Search for the cell housing the specified text and yield its (X, Y) center coordinate. 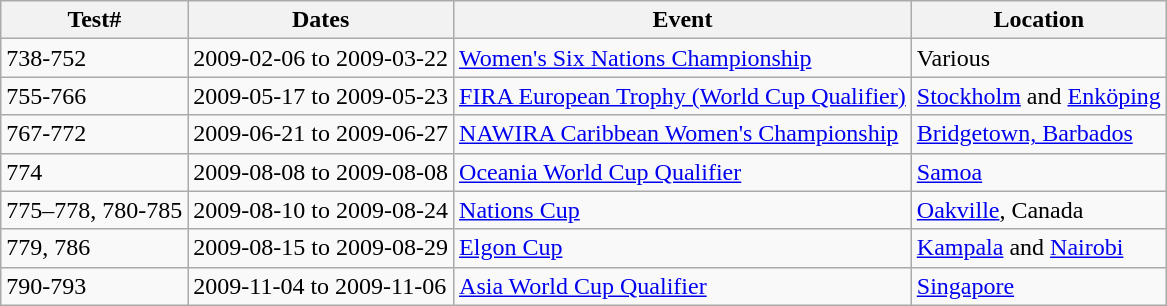
2009-05-17 to 2009-05-23 (321, 96)
2009-02-06 to 2009-03-22 (321, 58)
2009-08-10 to 2009-08-24 (321, 210)
2009-06-21 to 2009-06-27 (321, 134)
Stockholm and Enköping (1038, 96)
Samoa (1038, 172)
Nations Cup (683, 210)
775–778, 780-785 (94, 210)
Location (1038, 20)
738-752 (94, 58)
Asia World Cup Qualifier (683, 286)
774 (94, 172)
Bridgetown, Barbados (1038, 134)
Oceania World Cup Qualifier (683, 172)
2009-08-08 to 2009-08-08 (321, 172)
Various (1038, 58)
Oakville, Canada (1038, 210)
2009-08-15 to 2009-08-29 (321, 248)
790-793 (94, 286)
755-766 (94, 96)
Event (683, 20)
779, 786 (94, 248)
2009-11-04 to 2009-11-06 (321, 286)
Dates (321, 20)
Elgon Cup (683, 248)
Women's Six Nations Championship (683, 58)
Kampala and Nairobi (1038, 248)
767-772 (94, 134)
Singapore (1038, 286)
FIRA European Trophy (World Cup Qualifier) (683, 96)
Test# (94, 20)
NAWIRA Caribbean Women's Championship (683, 134)
